Extract the [X, Y] coordinate from the center of the cell holding the provided text.  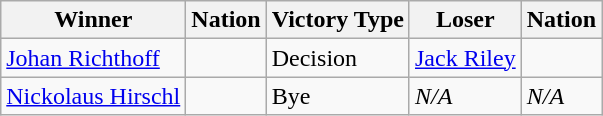
Victory Type [338, 20]
Bye [338, 96]
Jack Riley [465, 58]
Nickolaus Hirschl [94, 96]
Loser [465, 20]
Johan Richthoff [94, 58]
Decision [338, 58]
Winner [94, 20]
